Locate the cell with the specified text and output its (x, y) center coordinate. 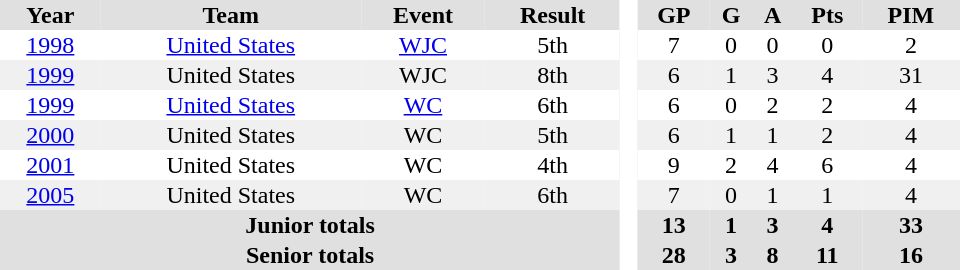
8 (773, 255)
2000 (50, 135)
33 (911, 225)
28 (674, 255)
PIM (911, 15)
8th (552, 75)
Result (552, 15)
2001 (50, 165)
Senior totals (310, 255)
9 (674, 165)
GP (674, 15)
2005 (50, 195)
11 (828, 255)
A (773, 15)
1998 (50, 45)
Year (50, 15)
Event (423, 15)
Pts (828, 15)
16 (911, 255)
13 (674, 225)
Junior totals (310, 225)
4th (552, 165)
G (732, 15)
31 (911, 75)
Team (231, 15)
